Return (x, y) of the center of cell containing provided text 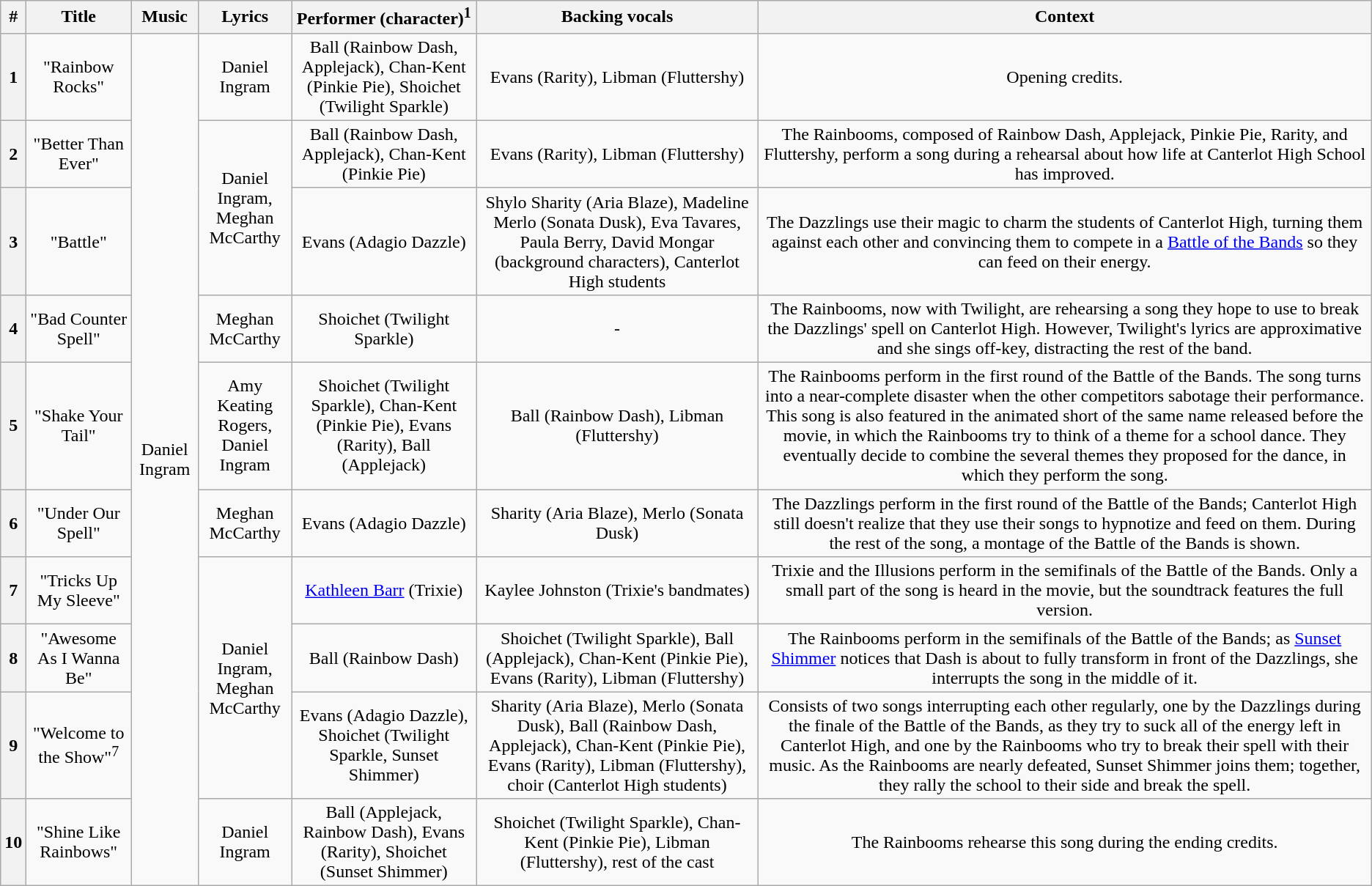
Kaylee Johnston (Trixie's bandmates) (617, 591)
"Shake Your Tail" (79, 427)
"Awesome As I Wanna Be" (79, 658)
Evans (Adagio Dazzle), Shoichet (Twilight Sparkle, Sunset Shimmer) (384, 745)
4 (13, 328)
Music (165, 18)
Sharity (Aria Blaze), Merlo (Sonata Dusk) (617, 523)
Shoichet (Twilight Sparkle) (384, 328)
3 (13, 241)
7 (13, 591)
The Rainbooms rehearse this song during the ending credits. (1064, 843)
Ball (Rainbow Dash), Libman (Fluttershy) (617, 427)
Ball (Rainbow Dash, Applejack), Chan-Kent (Pinkie Pie) (384, 154)
9 (13, 745)
8 (13, 658)
Opening credits. (1064, 76)
2 (13, 154)
Shylo Sharity (Aria Blaze), Madeline Merlo (Sonata Dusk), Eva Tavares, Paula Berry, David Mongar (background characters), Canterlot High students (617, 241)
Lyrics (245, 18)
Shoichet (Twilight Sparkle), Chan-Kent (Pinkie Pie), Evans (Rarity), Ball (Applejack) (384, 427)
Kathleen Barr (Trixie) (384, 591)
Shoichet (Twilight Sparkle), Ball (Applejack), Chan-Kent (Pinkie Pie), Evans (Rarity), Libman (Fluttershy) (617, 658)
"Rainbow Rocks" (79, 76)
"Welcome to the Show"7 (79, 745)
Ball (Applejack, Rainbow Dash), Evans (Rarity), Shoichet (Sunset Shimmer) (384, 843)
Title (79, 18)
Amy Keating Rogers,Daniel Ingram (245, 427)
Ball (Rainbow Dash, Applejack), Chan-Kent (Pinkie Pie), Shoichet (Twilight Sparkle) (384, 76)
"Tricks Up My Sleeve" (79, 591)
- (617, 328)
# (13, 18)
Ball (Rainbow Dash) (384, 658)
"Bad Counter Spell" (79, 328)
"Battle" (79, 241)
1 (13, 76)
"Shine Like Rainbows" (79, 843)
Context (1064, 18)
Performer (character)1 (384, 18)
"Better Than Ever" (79, 154)
10 (13, 843)
Backing vocals (617, 18)
Shoichet (Twilight Sparkle), Chan-Kent (Pinkie Pie), Libman (Fluttershy), rest of the cast (617, 843)
"Under Our Spell" (79, 523)
5 (13, 427)
6 (13, 523)
